Find where the given text appears and provide that cell's center as [X, Y] coordinate. 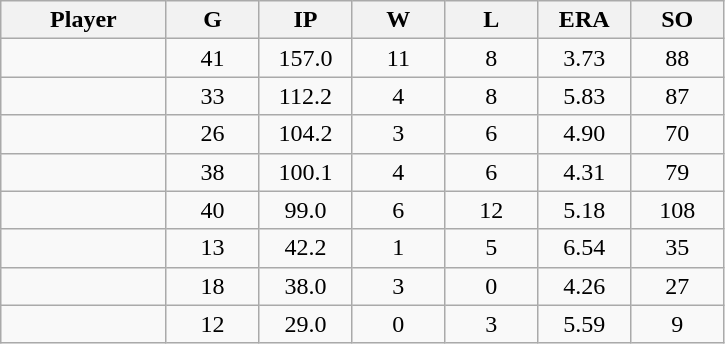
11 [398, 58]
33 [212, 96]
6.54 [584, 248]
4.31 [584, 172]
112.2 [306, 96]
ERA [584, 20]
70 [678, 134]
27 [678, 286]
5.59 [584, 324]
L [492, 20]
38.0 [306, 286]
79 [678, 172]
87 [678, 96]
9 [678, 324]
88 [678, 58]
13 [212, 248]
99.0 [306, 210]
157.0 [306, 58]
42.2 [306, 248]
40 [212, 210]
5 [492, 248]
SO [678, 20]
4.90 [584, 134]
W [398, 20]
3.73 [584, 58]
G [212, 20]
26 [212, 134]
Player [84, 20]
104.2 [306, 134]
35 [678, 248]
41 [212, 58]
100.1 [306, 172]
18 [212, 286]
4.26 [584, 286]
1 [398, 248]
IP [306, 20]
5.83 [584, 96]
38 [212, 172]
108 [678, 210]
5.18 [584, 210]
29.0 [306, 324]
